Locate the cell with the specified text and output its (X, Y) center coordinate. 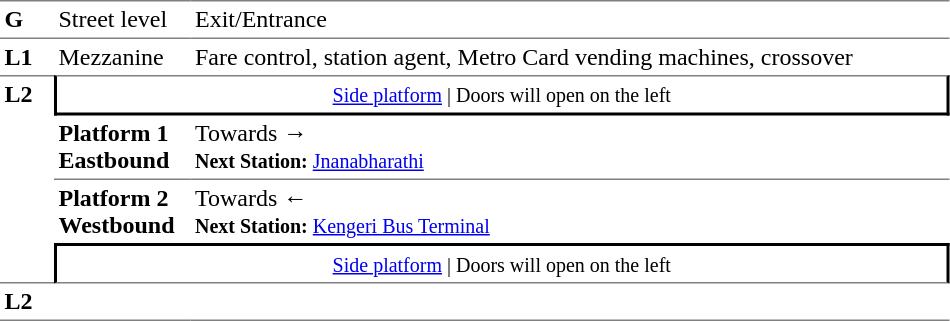
Platform 2Westbound (122, 212)
Street level (122, 20)
L2 (27, 179)
L1 (27, 57)
Exit/Entrance (570, 20)
G (27, 20)
Mezzanine (122, 57)
Fare control, station agent, Metro Card vending machines, crossover (570, 57)
Towards ← Next Station: Kengeri Bus Terminal (570, 212)
Towards → Next Station: Jnanabharathi (570, 148)
Platform 1Eastbound (122, 148)
